For the text-containing cell, return its midpoint in [x, y] coordinate format. 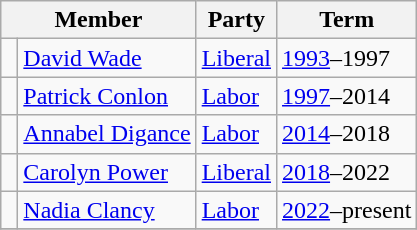
Annabel Digance [107, 134]
Member [98, 20]
1993–1997 [347, 58]
Nadia Clancy [107, 210]
1997–2014 [347, 96]
Party [236, 20]
2022–present [347, 210]
Patrick Conlon [107, 96]
Carolyn Power [107, 172]
David Wade [107, 58]
Term [347, 20]
2018–2022 [347, 172]
2014–2018 [347, 134]
